Determine the [x, y] coordinate at the center of the cell enclosing the given text.  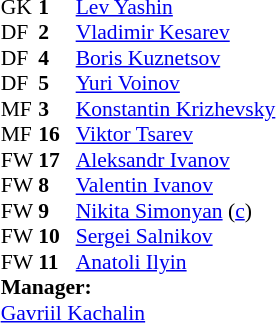
Boris Kuznetsov [176, 58]
2 [57, 33]
Valentin Ivanov [176, 185]
11 [57, 262]
9 [57, 211]
8 [57, 185]
Anatoli Ilyin [176, 262]
17 [57, 160]
Viktor Tsarev [176, 135]
Sergei Salnikov [176, 237]
Konstantin Krizhevsky [176, 109]
Nikita Simonyan (c) [176, 211]
16 [57, 135]
3 [57, 109]
Aleksandr Ivanov [176, 160]
10 [57, 237]
Manager: [138, 287]
Yuri Voinov [176, 83]
Vladimir Kesarev [176, 33]
5 [57, 83]
4 [57, 58]
